Return the (x, y) coordinate for the center point of the cell that contains the specified text.  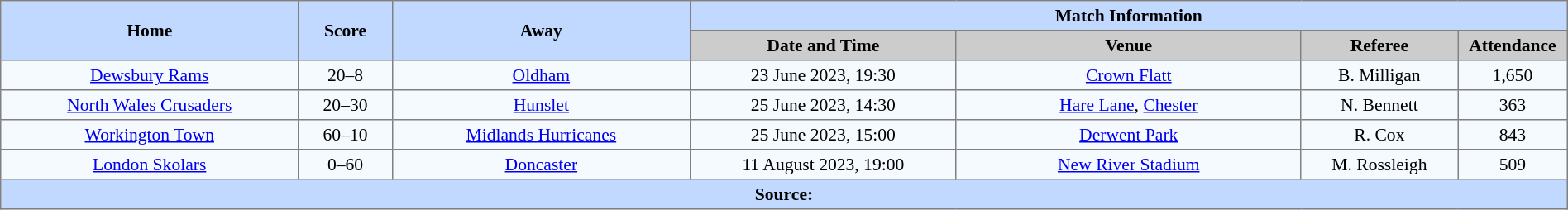
M. Rossleigh (1379, 165)
Source: (784, 194)
363 (1513, 105)
Oldham (541, 75)
25 June 2023, 14:30 (823, 105)
Match Information (1128, 16)
R. Cox (1379, 135)
Hare Lane, Chester (1128, 105)
N. Bennett (1379, 105)
1,650 (1513, 75)
Dewsbury Rams (150, 75)
Hunslet (541, 105)
11 August 2023, 19:00 (823, 165)
20–30 (346, 105)
Workington Town (150, 135)
Home (150, 31)
Referee (1379, 45)
Crown Flatt (1128, 75)
23 June 2023, 19:30 (823, 75)
London Skolars (150, 165)
B. Milligan (1379, 75)
Attendance (1513, 45)
Venue (1128, 45)
509 (1513, 165)
Away (541, 31)
Date and Time (823, 45)
Derwent Park (1128, 135)
20–8 (346, 75)
New River Stadium (1128, 165)
25 June 2023, 15:00 (823, 135)
North Wales Crusaders (150, 105)
Doncaster (541, 165)
843 (1513, 135)
Midlands Hurricanes (541, 135)
Score (346, 31)
0–60 (346, 165)
60–10 (346, 135)
